Pinpoint the cell where the given text exists, returning its (X, Y) midpoint coordinate. 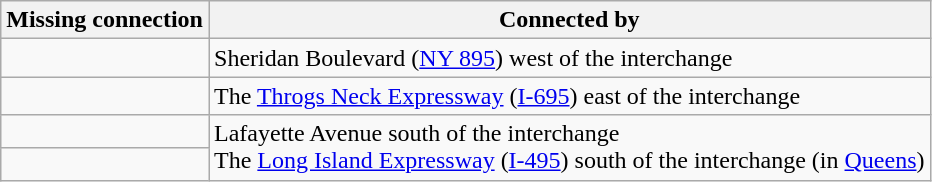
Sheridan Boulevard (NY 895) west of the interchange (569, 58)
Missing connection (105, 20)
Lafayette Avenue south of the interchange The Long Island Expressway (I-495) south of the interchange (in Queens) (569, 148)
The Throgs Neck Expressway (I-695) east of the interchange (569, 96)
Connected by (569, 20)
